Determine the [x, y] coordinate at the center of the cell enclosing the given text.  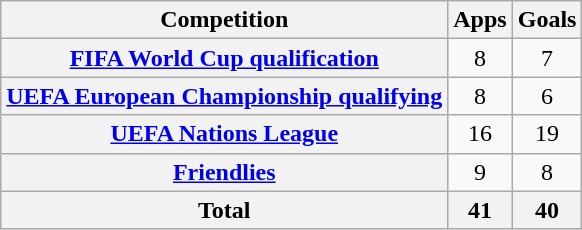
7 [547, 58]
UEFA European Championship qualifying [224, 96]
UEFA Nations League [224, 134]
Friendlies [224, 172]
16 [480, 134]
Competition [224, 20]
Apps [480, 20]
9 [480, 172]
19 [547, 134]
41 [480, 210]
40 [547, 210]
6 [547, 96]
Goals [547, 20]
FIFA World Cup qualification [224, 58]
Total [224, 210]
